From the cell containing the given text, extract its center point as [X, Y] coordinate. 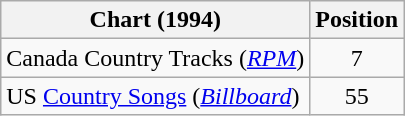
55 [357, 96]
US Country Songs (Billboard) [156, 96]
7 [357, 58]
Position [357, 20]
Canada Country Tracks (RPM) [156, 58]
Chart (1994) [156, 20]
